Extract the [X, Y] coordinate from the center of the cell holding the provided text.  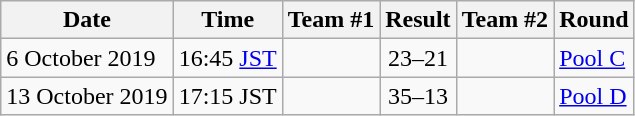
Date [87, 20]
Pool C [594, 58]
Pool D [594, 96]
Time [228, 20]
17:15 JST [228, 96]
6 October 2019 [87, 58]
Team #1 [331, 20]
23–21 [418, 58]
Team #2 [505, 20]
13 October 2019 [87, 96]
Round [594, 20]
Result [418, 20]
16:45 JST [228, 58]
35–13 [418, 96]
